Scan for the cell matching the given text and deliver its (x, y) coordinate at center. 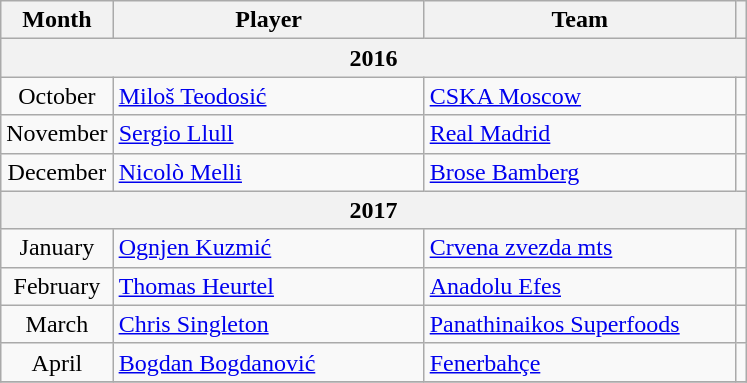
Crvena zvezda mts (580, 248)
March (57, 324)
Team (580, 20)
Miloš Teodosić (268, 96)
Nicolò Melli (268, 172)
Ognjen Kuzmić (268, 248)
Chris Singleton (268, 324)
February (57, 286)
December (57, 172)
2017 (374, 210)
CSKA Moscow (580, 96)
2016 (374, 58)
Bogdan Bogdanović (268, 362)
October (57, 96)
January (57, 248)
Sergio Llull (268, 134)
Fenerbahçe (580, 362)
Brose Bamberg (580, 172)
Month (57, 20)
Anadolu Efes (580, 286)
Panathinaikos Superfoods (580, 324)
April (57, 362)
November (57, 134)
Player (268, 20)
Thomas Heurtel (268, 286)
Real Madrid (580, 134)
